Search for the cell housing the specified text and yield its [X, Y] center coordinate. 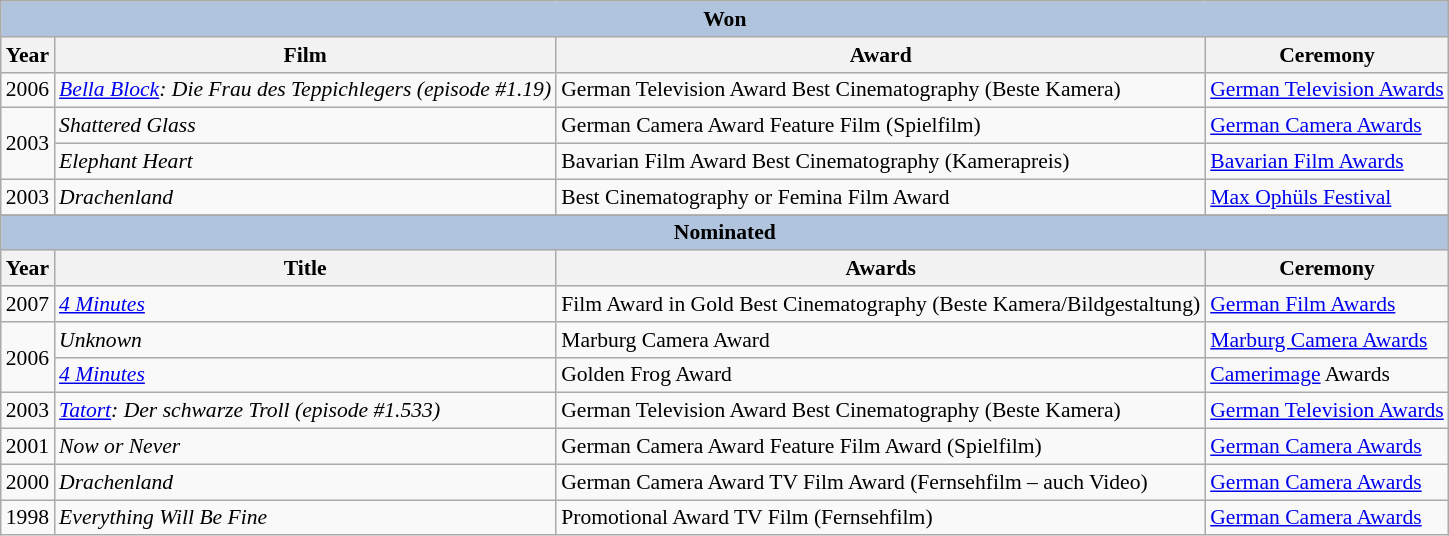
Title [305, 269]
2007 [28, 304]
Nominated [725, 233]
Max Ophüls Festival [1327, 197]
Golden Frog Award [880, 375]
Camerimage Awards [1327, 375]
Marburg Camera Awards [1327, 340]
Promotional Award TV Film (Fernsehfilm) [880, 518]
Bavarian Film Award Best Cinematography (Kamerapreis) [880, 162]
German Film Awards [1327, 304]
1998 [28, 518]
Award [880, 55]
Bella Block: Die Frau des Teppichlegers (episode #1.19) [305, 90]
Unknown [305, 340]
German Camera Award Feature Film Award (Spielfilm) [880, 447]
Film [305, 55]
2001 [28, 447]
German Camera Award TV Film Award (Fernsehfilm – auch Video) [880, 482]
Won [725, 19]
Awards [880, 269]
Everything Will Be Fine [305, 518]
Elephant Heart [305, 162]
German Camera Award Feature Film (Spielfilm) [880, 126]
Tatort: Der schwarze Troll (episode #1.533) [305, 411]
Film Award in Gold Best Cinematography (Beste Kamera/Bildgestaltung) [880, 304]
Marburg Camera Award [880, 340]
Best Cinematography or Femina Film Award [880, 197]
2000 [28, 482]
Shattered Glass [305, 126]
Bavarian Film Awards [1327, 162]
Now or Never [305, 447]
